From the cell containing the given text, extract its center point as [x, y] coordinate. 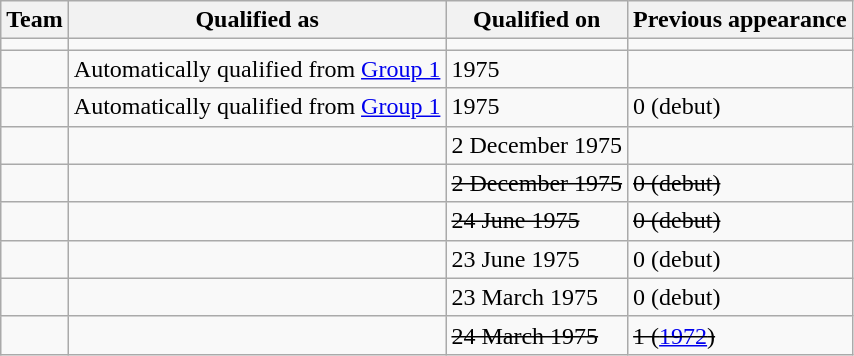
Team [35, 20]
23 June 1975 [537, 259]
24 March 1975 [537, 335]
Qualified as [257, 20]
Qualified on [537, 20]
23 March 1975 [537, 297]
24 June 1975 [537, 221]
Previous appearance [740, 20]
1 (1972) [740, 335]
